Extract the (X, Y) coordinate from the center of the cell holding the provided text.  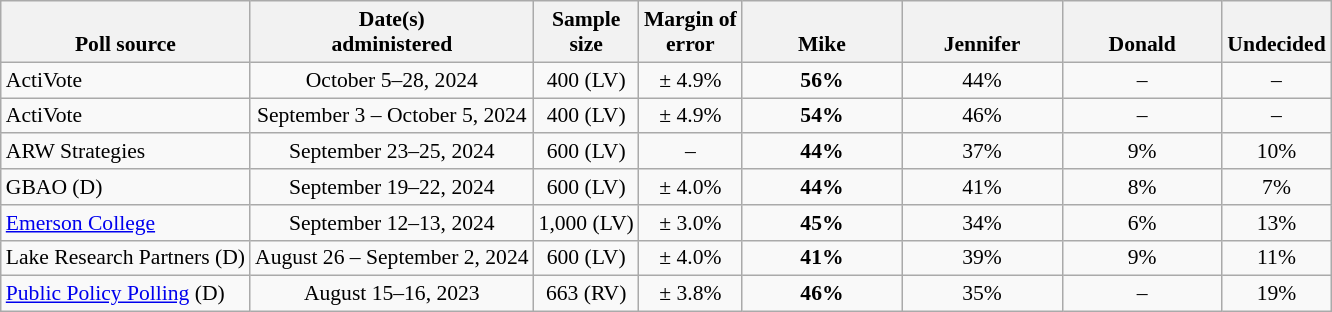
Margin oferror (690, 32)
13% (1276, 223)
September 19–22, 2024 (392, 187)
Emerson College (126, 223)
11% (1276, 258)
7% (1276, 187)
54% (822, 116)
± 3.8% (690, 294)
October 5–28, 2024 (392, 80)
34% (982, 223)
39% (982, 258)
August 15–16, 2023 (392, 294)
ARW Strategies (126, 152)
35% (982, 294)
± 3.0% (690, 223)
Poll source (126, 32)
September 23–25, 2024 (392, 152)
September 3 – October 5, 2024 (392, 116)
Donald (1142, 32)
August 26 – September 2, 2024 (392, 258)
Jennifer (982, 32)
45% (822, 223)
37% (982, 152)
1,000 (LV) (586, 223)
Samplesize (586, 32)
Lake Research Partners (D) (126, 258)
Date(s)administered (392, 32)
56% (822, 80)
Undecided (1276, 32)
September 12–13, 2024 (392, 223)
8% (1142, 187)
Mike (822, 32)
GBAO (D) (126, 187)
10% (1276, 152)
19% (1276, 294)
6% (1142, 223)
Public Policy Polling (D) (126, 294)
663 (RV) (586, 294)
